From the cell containing the given text, extract its center point as [X, Y] coordinate. 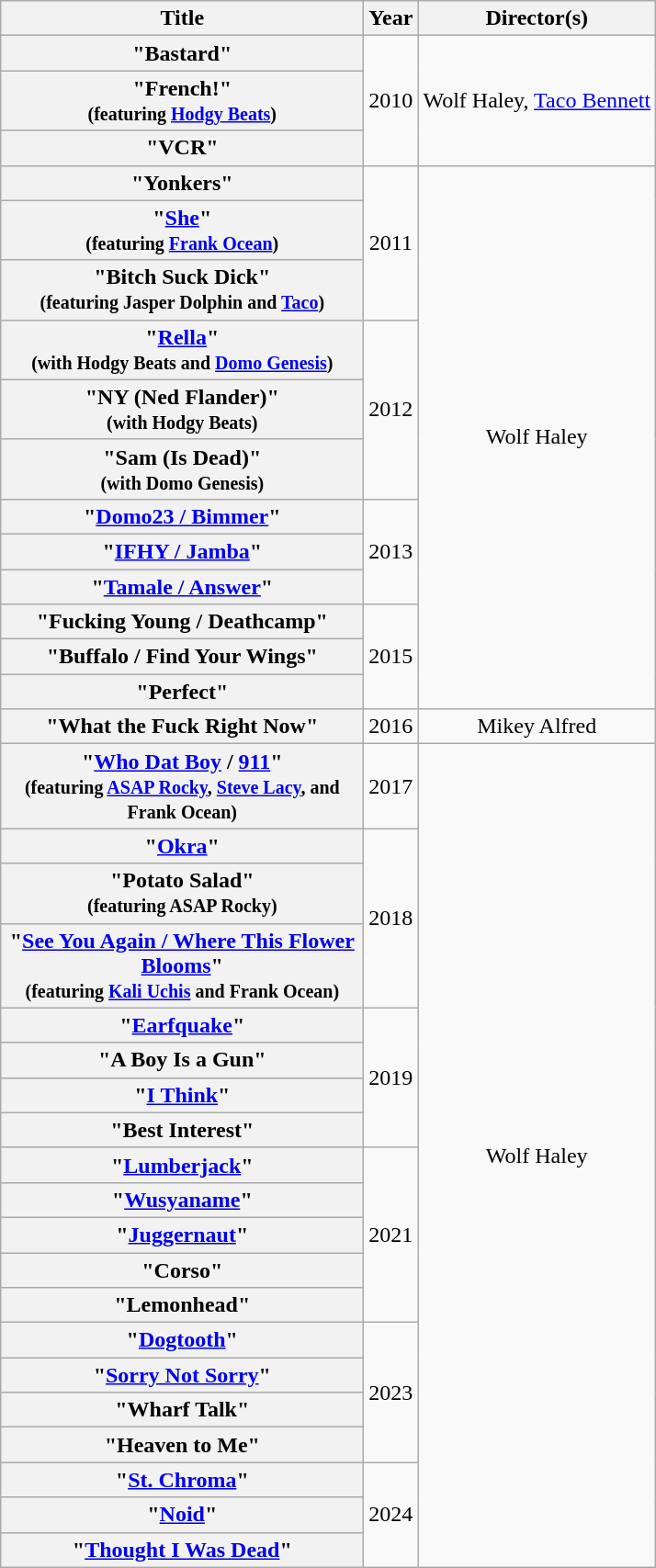
2023 [391, 1393]
"Buffalo / Find Your Wings" [182, 657]
2017 [391, 786]
"Dogtooth" [182, 1340]
2012 [391, 410]
"Lemonhead" [182, 1305]
"French!"(featuring Hodgy Beats) [182, 101]
"Who Dat Boy / 911" (featuring ASAP Rocky, Steve Lacy, and Frank Ocean) [182, 786]
2024 [391, 1515]
"IFHY / Jamba" [182, 551]
"Tamale / Answer" [182, 587]
"St. Chroma" [182, 1480]
"Lumberjack" [182, 1165]
"Corso" [182, 1270]
"Bitch Suck Dick"(featuring Jasper Dolphin and Taco) [182, 290]
Year [391, 18]
"She"(featuring Frank Ocean) [182, 230]
Wolf Haley, Taco Bennett [537, 101]
"A Boy Is a Gun" [182, 1060]
"Sorry Not Sorry" [182, 1375]
"Potato Salad"(featuring ASAP Rocky) [182, 893]
"Wusyaname" [182, 1200]
"VCR" [182, 148]
Director(s) [537, 18]
2011 [391, 243]
2018 [391, 919]
"Rella"(with Hodgy Beats and Domo Genesis) [182, 349]
"Juggernaut" [182, 1235]
2016 [391, 727]
2015 [391, 657]
"Sam (Is Dead)"(with Domo Genesis) [182, 468]
2021 [391, 1235]
"Earfquake" [182, 1025]
"Fucking Young / Deathcamp" [182, 622]
2013 [391, 551]
"Okra" [182, 846]
"Wharf Talk" [182, 1410]
Title [182, 18]
"Heaven to Me" [182, 1445]
2019 [391, 1077]
"Thought I Was Dead" [182, 1550]
2010 [391, 101]
"What the Fuck Right Now" [182, 727]
"I Think" [182, 1095]
"NY (Ned Flander)"(with Hodgy Beats) [182, 410]
"Yonkers" [182, 183]
"Noid" [182, 1515]
"See You Again / Where This Flower Blooms"(featuring Kali Uchis and Frank Ocean) [182, 965]
"Perfect" [182, 692]
Mikey Alfred [537, 727]
"Domo23 / Bimmer" [182, 516]
"Best Interest" [182, 1130]
"Bastard" [182, 53]
